Search for the cell housing the specified text and yield its (X, Y) center coordinate. 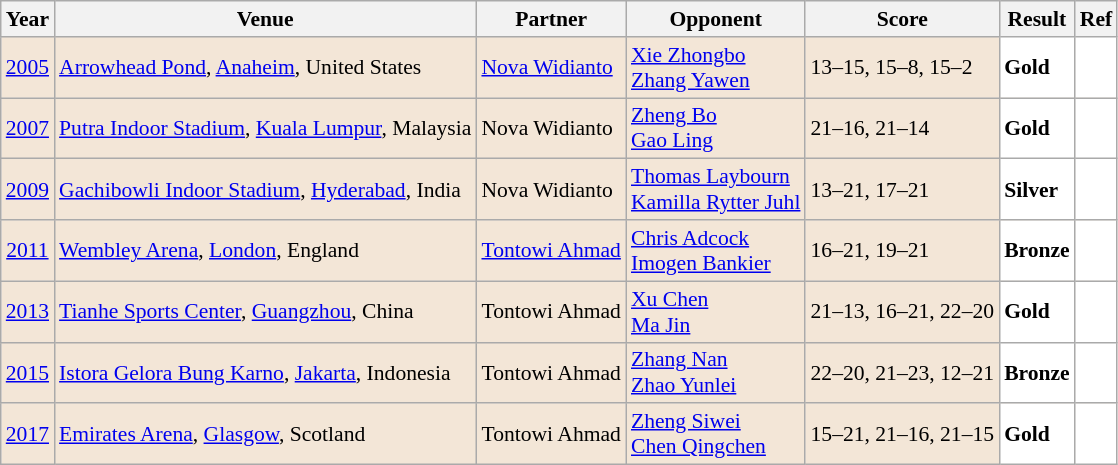
Putra Indoor Stadium, Kuala Lumpur, Malaysia (265, 128)
22–20, 21–23, 12–21 (902, 372)
Result (1037, 19)
Year (28, 19)
Venue (265, 19)
Score (902, 19)
Zheng Bo Gao Ling (716, 128)
2011 (28, 250)
21–13, 16–21, 22–20 (902, 312)
Istora Gelora Bung Karno, Jakarta, Indonesia (265, 372)
Tianhe Sports Center, Guangzhou, China (265, 312)
Silver (1037, 190)
16–21, 19–21 (902, 250)
2013 (28, 312)
2017 (28, 434)
Zheng Siwei Chen Qingchen (716, 434)
Partner (551, 19)
2009 (28, 190)
2015 (28, 372)
Opponent (716, 19)
Xie Zhongbo Zhang Yawen (716, 68)
Zhang Nan Zhao Yunlei (716, 372)
2005 (28, 68)
Chris Adcock Imogen Bankier (716, 250)
21–16, 21–14 (902, 128)
Emirates Arena, Glasgow, Scotland (265, 434)
13–15, 15–8, 15–2 (902, 68)
Wembley Arena, London, England (265, 250)
Xu Chen Ma Jin (716, 312)
2007 (28, 128)
Thomas Laybourn Kamilla Rytter Juhl (716, 190)
Gachibowli Indoor Stadium, Hyderabad, India (265, 190)
Arrowhead Pond, Anaheim, United States (265, 68)
13–21, 17–21 (902, 190)
Ref (1096, 19)
15–21, 21–16, 21–15 (902, 434)
